Extract the [x, y] coordinate from the center of the cell holding the provided text.  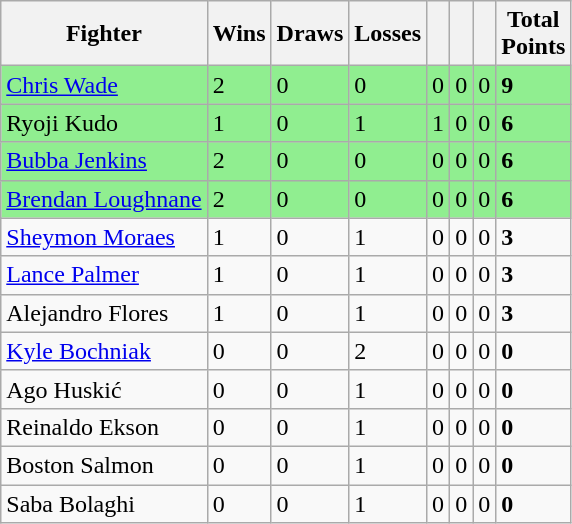
Reinaldo Ekson [104, 427]
Chris Wade [104, 85]
Boston Salmon [104, 465]
Ryoji Kudo [104, 123]
Ago Huskić [104, 389]
Saba Bolaghi [104, 503]
Bubba Jenkins [104, 161]
Fighter [104, 34]
Alejandro Flores [104, 313]
Brendan Loughnane [104, 199]
Total Points [534, 34]
Wins [239, 34]
Sheymon Moraes [104, 237]
Kyle Bochniak [104, 351]
Draws [310, 34]
Lance Palmer [104, 275]
Losses [388, 34]
9 [534, 85]
